For the text-containing cell, return its midpoint in [x, y] coordinate format. 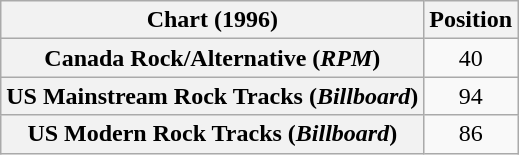
US Mainstream Rock Tracks (Billboard) [212, 96]
40 [471, 58]
86 [471, 134]
Canada Rock/Alternative (RPM) [212, 58]
Chart (1996) [212, 20]
94 [471, 96]
Position [471, 20]
US Modern Rock Tracks (Billboard) [212, 134]
